For the text-containing cell, return its midpoint in [x, y] coordinate format. 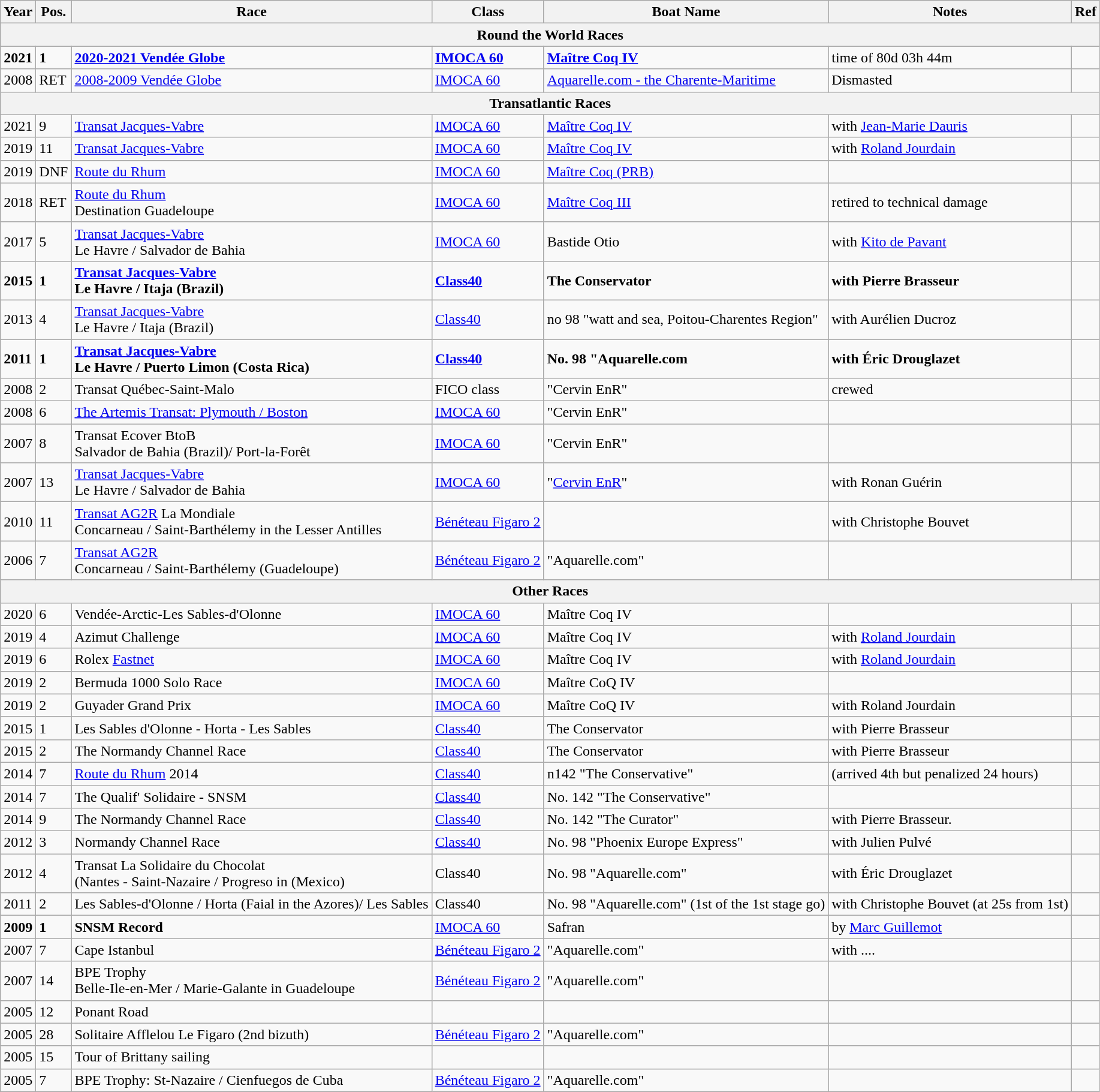
Transat La Solidaire du Chocolat(Nantes - Saint-Nazaire / Progreso in (Mexico) [252, 873]
No. 98 "Aquarelle.com" [686, 873]
retired to technical damage [950, 203]
12 [54, 1012]
with Julien Pulvé [950, 843]
Year [18, 12]
2008-2009 Vendée Globe [252, 80]
No. 98 "Aquarelle.com [686, 359]
BPE Trophy: St-Nazaire / Cienfuegos de Cuba [252, 1080]
Solitaire Afflelou Le Figaro (2nd bizuth) [252, 1034]
Bastide Otio [686, 241]
Pos. [54, 12]
Race [252, 12]
Safran [686, 927]
Les Sables-d'Olonne / Horta (Faial in the Azores)/ Les Sables [252, 904]
time of 80d 03h 44m [950, 58]
Maître Coq (PRB) [686, 172]
Aquarelle.com - the Charente-Maritime [686, 80]
Route du Rhum 2014 [252, 774]
with Aurélien Ducroz [950, 319]
with Ronan Guérin [950, 482]
BPE TrophyBelle-Ile-en-Mer / Marie-Galante in Guadeloupe [252, 981]
Transat Jacques-VabreLe Havre / Puerto Limon (Costa Rica) [252, 359]
Transat AG2R La MondialeConcarneau / Saint-Barthélemy in the Lesser Antilles [252, 522]
Class [488, 12]
5 [54, 241]
No. 142 "The Curator" [686, 820]
with Christophe Bouvet [950, 522]
Azimut Challenge [252, 637]
The Qualif' Solidaire - SNSM [252, 797]
2009 [18, 927]
DNF [54, 172]
SNSM Record [252, 927]
Les Sables d'Olonne - Horta - Les Sables [252, 728]
28 [54, 1034]
2018 [18, 203]
The Artemis Transat: Plymouth / Boston [252, 413]
Vendée-Arctic-Les Sables-d'Olonne [252, 614]
No. 98 "Phoenix Europe Express" [686, 843]
15 [54, 1057]
Route du Rhum [252, 172]
Guyader Grand Prix [252, 705]
8 [54, 444]
Transatlantic Races [550, 103]
Ref [1085, 12]
Transat Québec-Saint-Malo [252, 390]
2017 [18, 241]
Boat Name [686, 12]
with Pierre Brasseur. [950, 820]
Cape Istanbul [252, 950]
Other Races [550, 591]
13 [54, 482]
2020 [18, 614]
2020-2021 Vendée Globe [252, 58]
Notes [950, 12]
No. 142 "The Conservative" [686, 797]
(arrived 4th but penalized 24 hours) [950, 774]
with .... [950, 950]
14 [54, 981]
2013 [18, 319]
Tour of Brittany sailing [252, 1057]
Transat AG2RConcarneau / Saint-Barthélemy (Guadeloupe) [252, 560]
Bermuda 1000 Solo Race [252, 682]
with Kito de Pavant [950, 241]
with Christophe Bouvet (at 25s from 1st) [950, 904]
Transat Ecover BtoBSalvador de Bahia (Brazil)/ Port-la-Forêt [252, 444]
crewed [950, 390]
Route du RhumDestination Guadeloupe [252, 203]
n142 "The Conservative" [686, 774]
2006 [18, 560]
Rolex Fastnet [252, 660]
3 [54, 843]
FICO class [488, 390]
Ponant Road [252, 1012]
by Marc Guillemot [950, 927]
Maître Coq III [686, 203]
Normandy Channel Race [252, 843]
no 98 "watt and sea, Poitou-Charentes Region" [686, 319]
with Jean-Marie Dauris [950, 126]
Round the World Races [550, 35]
No. 98 "Aquarelle.com" (1st of the 1st stage go) [686, 904]
2010 [18, 522]
Dismasted [950, 80]
